Provide the [X, Y] coordinate of the cell's center where the given text is located.  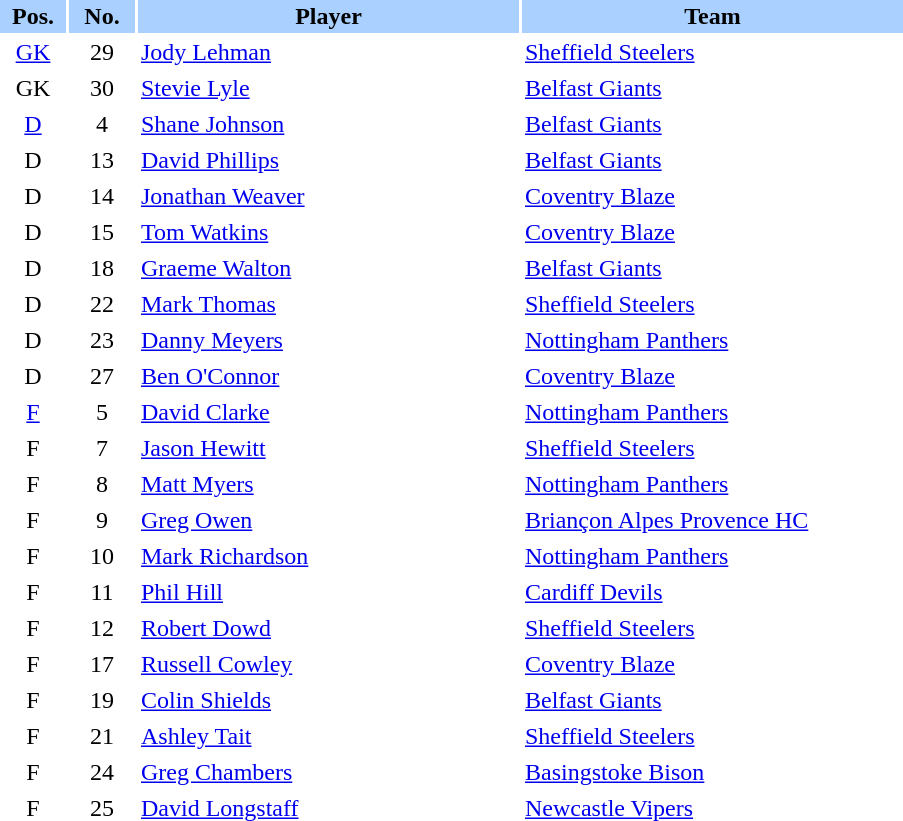
8 [102, 484]
Jason Hewitt [328, 448]
22 [102, 304]
23 [102, 340]
Jonathan Weaver [328, 196]
Greg Chambers [328, 772]
David Clarke [328, 412]
Stevie Lyle [328, 88]
9 [102, 520]
10 [102, 556]
Graeme Walton [328, 268]
15 [102, 232]
No. [102, 16]
Jody Lehman [328, 52]
5 [102, 412]
11 [102, 592]
30 [102, 88]
Mark Richardson [328, 556]
4 [102, 124]
17 [102, 664]
29 [102, 52]
Pos. [33, 16]
27 [102, 376]
Tom Watkins [328, 232]
Basingstoke Bison [712, 772]
13 [102, 160]
David Phillips [328, 160]
18 [102, 268]
24 [102, 772]
19 [102, 700]
Mark Thomas [328, 304]
Ashley Tait [328, 736]
Team [712, 16]
Danny Meyers [328, 340]
Matt Myers [328, 484]
21 [102, 736]
Shane Johnson [328, 124]
12 [102, 628]
14 [102, 196]
7 [102, 448]
Cardiff Devils [712, 592]
Russell Cowley [328, 664]
Phil Hill [328, 592]
Robert Dowd [328, 628]
Briançon Alpes Provence HC [712, 520]
Ben O'Connor [328, 376]
Colin Shields [328, 700]
Player [328, 16]
Greg Owen [328, 520]
